Determine the (X, Y) coordinate at the center of the cell enclosing the given text.  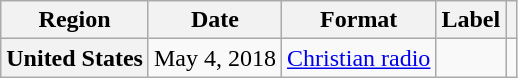
Region (75, 20)
May 4, 2018 (214, 58)
Christian radio (359, 58)
Date (214, 20)
Format (359, 20)
United States (75, 58)
Label (471, 20)
